From the cell containing the given text, extract its center point as [X, Y] coordinate. 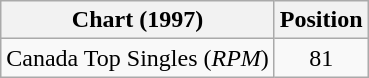
Canada Top Singles (RPM) [138, 58]
81 [321, 58]
Position [321, 20]
Chart (1997) [138, 20]
